Return [X, Y] of the center of cell containing provided text 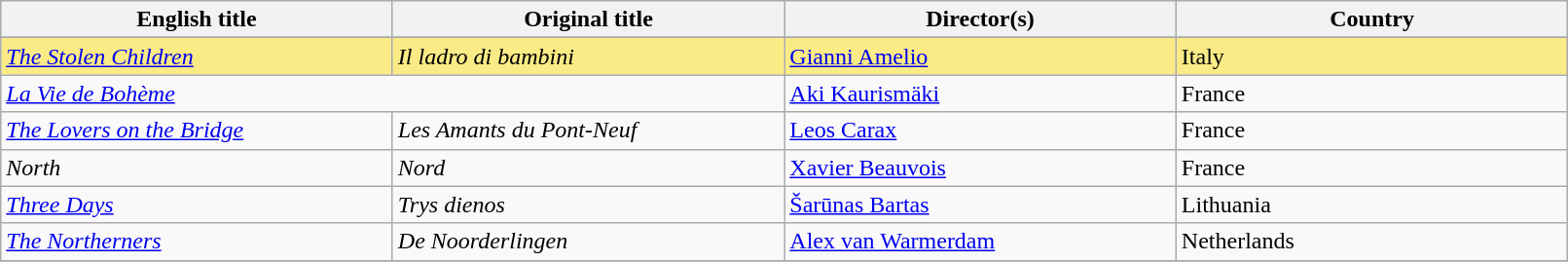
La Vie de Bohème [393, 94]
De Noorderlingen [588, 242]
Director(s) [981, 19]
Leos Carax [981, 131]
Il ladro di bambini [588, 56]
Alex van Warmerdam [981, 242]
Original title [588, 19]
North [197, 168]
Country [1372, 19]
The Northerners [197, 242]
Lithuania [1372, 205]
Netherlands [1372, 242]
The Lovers on the Bridge [197, 131]
Xavier Beauvois [981, 168]
Trys dienos [588, 205]
Šarūnas Bartas [981, 205]
Nord [588, 168]
Three Days [197, 205]
The Stolen Children [197, 56]
English title [197, 19]
Italy [1372, 56]
Aki Kaurismäki [981, 94]
Gianni Amelio [981, 56]
Les Amants du Pont-Neuf [588, 131]
